Extract the (X, Y) coordinate from the center of the cell holding the provided text.  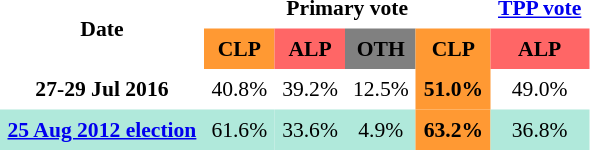
61.6% (240, 130)
12.5% (380, 89)
27-29 Jul 2016 (102, 89)
51.0% (453, 89)
4.9% (380, 130)
49.0% (540, 89)
33.6% (310, 130)
25 Aug 2012 election (102, 130)
36.8% (540, 130)
OTH (380, 48)
40.8% (240, 89)
63.2% (453, 130)
39.2% (310, 89)
